Search for the cell housing the specified text and yield its [x, y] center coordinate. 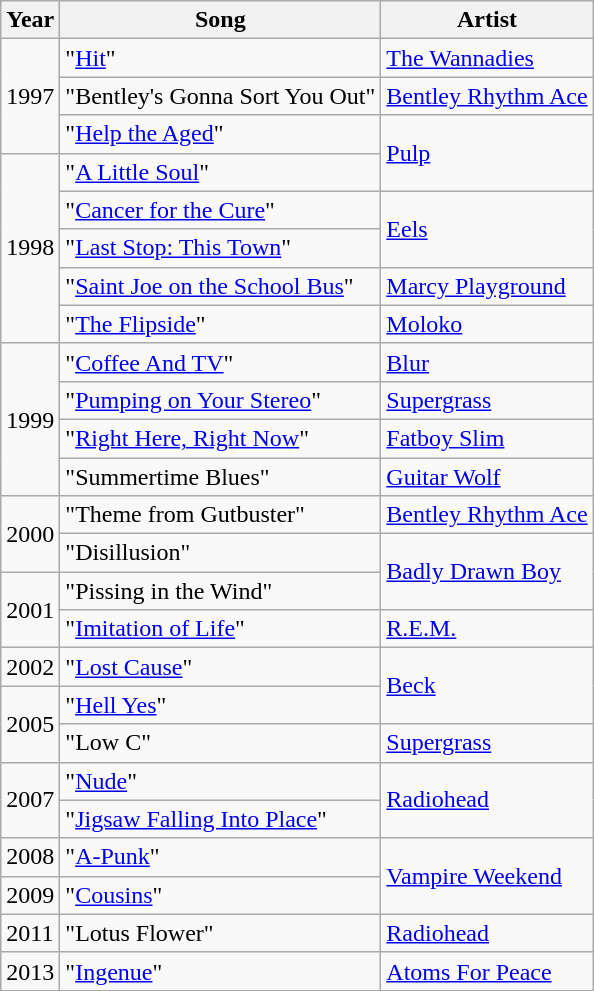
Song [220, 20]
"Hell Yes" [220, 705]
"Lost Cause" [220, 667]
"Theme from Gutbuster" [220, 515]
2008 [30, 857]
"Jigsaw Falling Into Place" [220, 819]
"Cancer for the Cure" [220, 210]
"Hit" [220, 58]
Guitar Wolf [487, 477]
Eels [487, 229]
"Pumping on Your Stereo" [220, 400]
"A-Punk" [220, 857]
1999 [30, 419]
"Coffee And TV" [220, 362]
2000 [30, 534]
2011 [30, 933]
"A Little Soul" [220, 172]
"Disillusion" [220, 553]
2013 [30, 971]
"Cousins" [220, 895]
2005 [30, 724]
Vampire Weekend [487, 876]
R.E.M. [487, 629]
Badly Drawn Boy [487, 572]
Marcy Playground [487, 286]
"Last Stop: This Town" [220, 248]
2007 [30, 800]
"Ingenue" [220, 971]
"Nude" [220, 781]
"Low C" [220, 743]
"Pissing in the Wind" [220, 591]
2009 [30, 895]
Year [30, 20]
Beck [487, 686]
"Help the Aged" [220, 134]
Fatboy Slim [487, 438]
"Right Here, Right Now" [220, 438]
1997 [30, 96]
"Saint Joe on the School Bus" [220, 286]
Pulp [487, 153]
2002 [30, 667]
Moloko [487, 324]
Artist [487, 20]
"Summertime Blues" [220, 477]
Atoms For Peace [487, 971]
1998 [30, 248]
"Bentley's Gonna Sort You Out" [220, 96]
The Wannadies [487, 58]
"The Flipside" [220, 324]
"Imitation of Life" [220, 629]
"Lotus Flower" [220, 933]
2001 [30, 610]
Blur [487, 362]
